Scan for the cell matching the given text and deliver its (X, Y) coordinate at center. 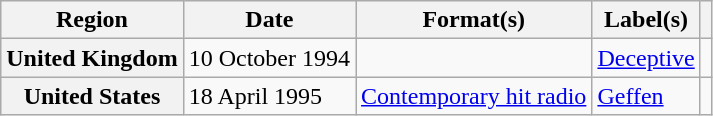
United States (92, 96)
Deceptive (646, 58)
Label(s) (646, 20)
Contemporary hit radio (474, 96)
Format(s) (474, 20)
Date (269, 20)
10 October 1994 (269, 58)
Geffen (646, 96)
18 April 1995 (269, 96)
United Kingdom (92, 58)
Region (92, 20)
